Search for the cell housing the specified text and yield its (X, Y) center coordinate. 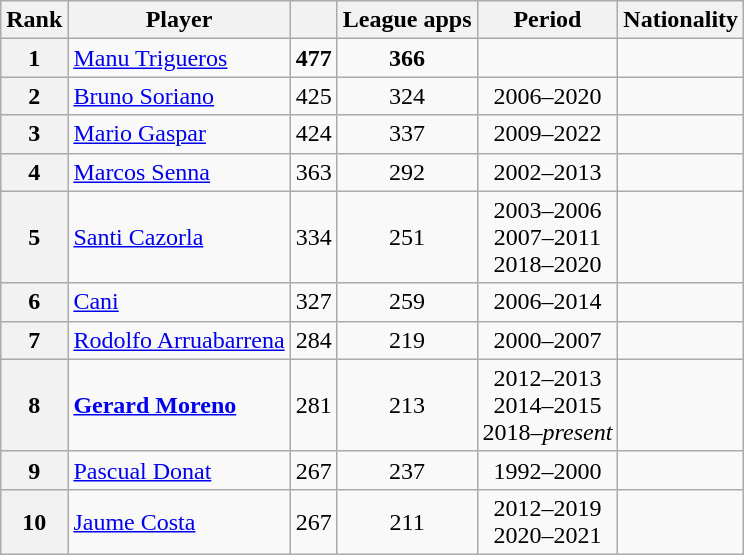
Cani (179, 302)
Jaume Costa (179, 522)
324 (407, 96)
259 (407, 302)
2 (34, 96)
2006–2020 (548, 96)
Mario Gaspar (179, 134)
League apps (407, 20)
8 (34, 405)
425 (314, 96)
6 (34, 302)
477 (314, 58)
213 (407, 405)
424 (314, 134)
2003–20062007–20112018–2020 (548, 237)
2012–20192020–2021 (548, 522)
284 (314, 340)
10 (34, 522)
Santi Cazorla (179, 237)
Pascual Donat (179, 470)
7 (34, 340)
2002–2013 (548, 172)
Nationality (681, 20)
363 (314, 172)
Bruno Soriano (179, 96)
2006–2014 (548, 302)
5 (34, 237)
1992–2000 (548, 470)
4 (34, 172)
Rodolfo Arruabarrena (179, 340)
334 (314, 237)
292 (407, 172)
2009–2022 (548, 134)
237 (407, 470)
366 (407, 58)
337 (407, 134)
2012–20132014–20152018–present (548, 405)
Period (548, 20)
281 (314, 405)
2000–2007 (548, 340)
219 (407, 340)
211 (407, 522)
Player (179, 20)
Gerard Moreno (179, 405)
1 (34, 58)
Rank (34, 20)
251 (407, 237)
9 (34, 470)
327 (314, 302)
3 (34, 134)
Manu Trigueros (179, 58)
Marcos Senna (179, 172)
